Determine the [X, Y] coordinate at the center of the cell enclosing the given text.  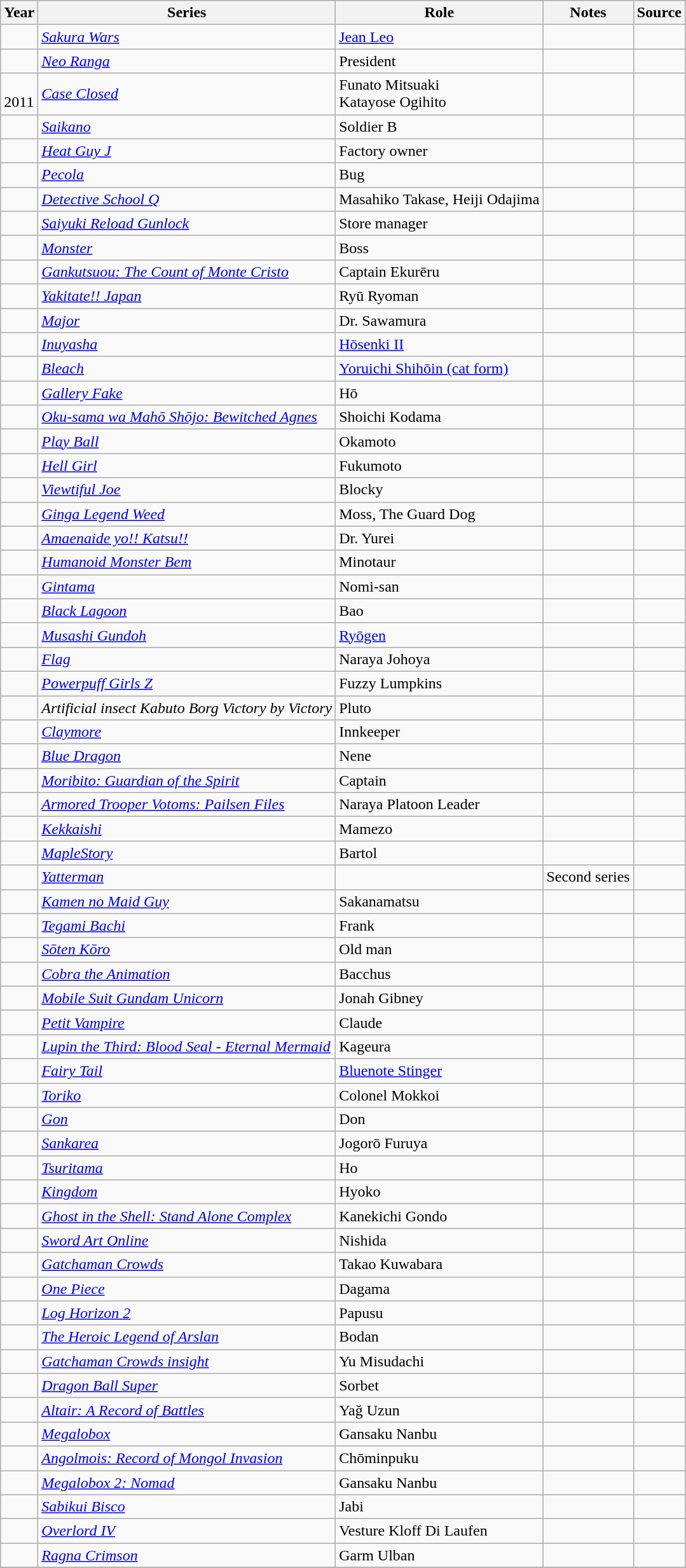
Frank [439, 926]
Pluto [439, 708]
Dr. Sawamura [439, 320]
Kekkaishi [187, 829]
President [439, 61]
Captain Ekurēru [439, 272]
Toriko [187, 1095]
Bartol [439, 853]
Black Lagoon [187, 611]
MapleStory [187, 853]
Case Closed [187, 94]
Lupin the Third: Blood Seal - Eternal Mermaid [187, 1046]
Oku-sama wa Mahō Shōjo: Bewitched Agnes [187, 417]
Petit Vampire [187, 1022]
Gintama [187, 586]
Ho [439, 1168]
Notes [588, 13]
Amaenaide yo!! Katsu!! [187, 538]
Funato MitsuakiKatayose Ogihito [439, 94]
Kamen no Maid Guy [187, 901]
Boss [439, 247]
Factory owner [439, 151]
Jabi [439, 1507]
One Piece [187, 1289]
Sōten Kōro [187, 950]
Humanoid Monster Bem [187, 562]
Tegami Bachi [187, 926]
Garm Ulban [439, 1555]
Hō [439, 393]
Yatterman [187, 877]
Ragna Crimson [187, 1555]
Yağ Uzun [439, 1410]
Jogorō Furuya [439, 1144]
The Heroic Legend of Arslan [187, 1337]
Inuyasha [187, 345]
Yakitate!! Japan [187, 296]
Blocky [439, 490]
Moss, The Guard Dog [439, 514]
Pecola [187, 175]
Hyoko [439, 1192]
Musashi Gundoh [187, 635]
Nene [439, 756]
Kanekichi Gondo [439, 1216]
Kageura [439, 1046]
Dr. Yurei [439, 538]
Papusu [439, 1313]
Log Horizon 2 [187, 1313]
Ghost in the Shell: Stand Alone Complex [187, 1216]
Soldier B [439, 127]
Bug [439, 175]
Megalobox [187, 1434]
Takao Kuwabara [439, 1265]
Detective School Q [187, 199]
Flag [187, 659]
Old man [439, 950]
Fukumoto [439, 466]
Masahiko Takase, Heiji Odajima [439, 199]
Moribito: Guardian of the Spirit [187, 781]
Source [659, 13]
Gon [187, 1120]
Ryū Ryoman [439, 296]
Gatchaman Crowds [187, 1265]
Monster [187, 247]
Mamezo [439, 829]
Role [439, 13]
Series [187, 13]
Neo Ranga [187, 61]
Kingdom [187, 1192]
Gankutsuou: The Count of Monte Cristo [187, 272]
Don [439, 1120]
Yu Misudachi [439, 1361]
Heat Guy J [187, 151]
Jean Leo [439, 37]
Fairy Tail [187, 1071]
Sakura Wars [187, 37]
Nishida [439, 1240]
Gallery Fake [187, 393]
Blue Dragon [187, 756]
Cobra the Animation [187, 974]
Megalobox 2: Nomad [187, 1483]
Bluenote Stinger [439, 1071]
Angolmois: Record of Mongol Invasion [187, 1458]
Overlord IV [187, 1531]
Bao [439, 611]
Play Ball [187, 441]
Yoruichi Shihōin (cat form) [439, 369]
Altair: A Record of Battles [187, 1410]
Vesture Kloff Di Laufen [439, 1531]
Artificial insect Kabuto Borg Victory by Victory [187, 708]
Bleach [187, 369]
Sakanamatsu [439, 901]
Jonah Gibney [439, 998]
Dragon Ball Super [187, 1385]
Innkeeper [439, 732]
Bodan [439, 1337]
2011 [19, 94]
Claude [439, 1022]
Year [19, 13]
Ginga Legend Weed [187, 514]
Naraya Platoon Leader [439, 805]
Gatchaman Crowds insight [187, 1361]
Sabikui Bisco [187, 1507]
Nomi-san [439, 586]
Hell Girl [187, 466]
Minotaur [439, 562]
Major [187, 320]
Ryōgen [439, 635]
Bacchus [439, 974]
Colonel Mokkoi [439, 1095]
Captain [439, 781]
Claymore [187, 732]
Hōsenki II [439, 345]
Sorbet [439, 1385]
Tsuritama [187, 1168]
Saikano [187, 127]
Sword Art Online [187, 1240]
Mobile Suit Gundam Unicorn [187, 998]
Dagama [439, 1289]
Chōminpuku [439, 1458]
Viewtiful Joe [187, 490]
Naraya Johoya [439, 659]
Okamoto [439, 441]
Sankarea [187, 1144]
Fuzzy Lumpkins [439, 683]
Saiyuki Reload Gunlock [187, 223]
Powerpuff Girls Z [187, 683]
Armored Trooper Votoms: Pailsen Files [187, 805]
Shoichi Kodama [439, 417]
Store manager [439, 223]
Second series [588, 877]
